Output the (X, Y) coordinate of the center of the cell containing the given text.  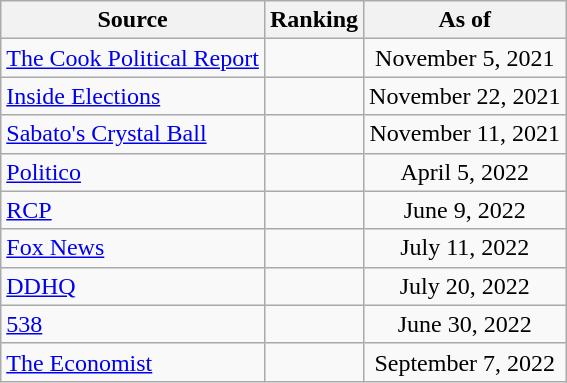
November 11, 2021 (465, 134)
The Economist (133, 362)
538 (133, 324)
Sabato's Crystal Ball (133, 134)
April 5, 2022 (465, 172)
Politico (133, 172)
Ranking (314, 20)
July 11, 2022 (465, 248)
November 22, 2021 (465, 96)
June 9, 2022 (465, 210)
The Cook Political Report (133, 58)
Source (133, 20)
DDHQ (133, 286)
Inside Elections (133, 96)
September 7, 2022 (465, 362)
June 30, 2022 (465, 324)
November 5, 2021 (465, 58)
As of (465, 20)
RCP (133, 210)
Fox News (133, 248)
July 20, 2022 (465, 286)
